Find where the given text appears and provide that cell's center as [X, Y] coordinate. 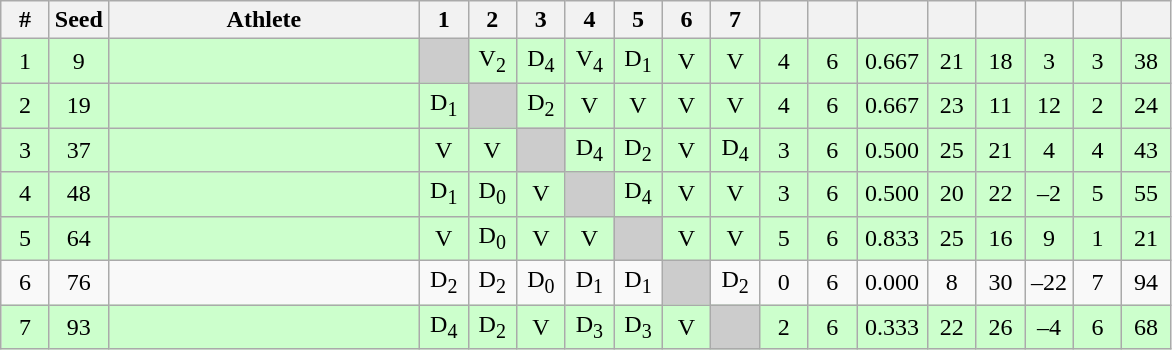
18 [1000, 61]
12 [1050, 105]
–4 [1050, 327]
–2 [1050, 194]
8 [952, 283]
93 [78, 327]
20 [952, 194]
0.000 [892, 283]
37 [78, 150]
24 [1146, 105]
–22 [1050, 283]
23 [952, 105]
76 [78, 283]
16 [1000, 238]
0.833 [892, 238]
48 [78, 194]
Athlete [264, 20]
38 [1146, 61]
68 [1146, 327]
0 [784, 283]
11 [1000, 105]
64 [78, 238]
# [26, 20]
V4 [590, 61]
0.333 [892, 327]
30 [1000, 283]
26 [1000, 327]
43 [1146, 150]
V2 [492, 61]
19 [78, 105]
Seed [78, 20]
55 [1146, 194]
94 [1146, 283]
